Locate the cell with the specified text and output its [x, y] center coordinate. 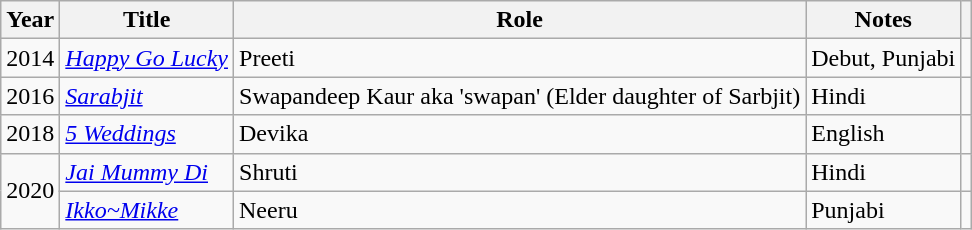
English [884, 134]
Year [30, 20]
5 Weddings [147, 134]
Debut, Punjabi [884, 58]
2020 [30, 191]
Happy Go Lucky [147, 58]
2014 [30, 58]
2018 [30, 134]
Ikko~Mikke [147, 210]
Devika [520, 134]
Title [147, 20]
Preeti [520, 58]
Role [520, 20]
Swapandeep Kaur aka 'swapan' (Elder daughter of Sarbjit) [520, 96]
2016 [30, 96]
Neeru [520, 210]
Jai Mummy Di [147, 172]
Shruti [520, 172]
Punjabi [884, 210]
Notes [884, 20]
Sarabjit [147, 96]
